Provide the (X, Y) coordinate of the cell's center where the given text is located.  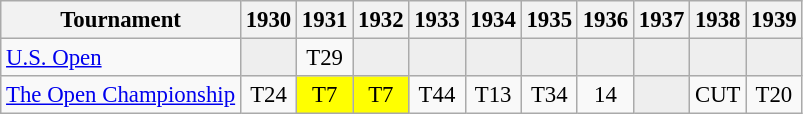
1937 (661, 20)
1935 (549, 20)
1932 (381, 20)
1936 (605, 20)
1931 (325, 20)
1934 (493, 20)
T34 (549, 95)
1938 (718, 20)
T29 (325, 58)
U.S. Open (121, 58)
The Open Championship (121, 95)
T44 (437, 95)
T24 (268, 95)
Tournament (121, 20)
1939 (774, 20)
CUT (718, 95)
14 (605, 95)
1930 (268, 20)
T20 (774, 95)
T13 (493, 95)
1933 (437, 20)
